Search for the cell housing the specified text and yield its (X, Y) center coordinate. 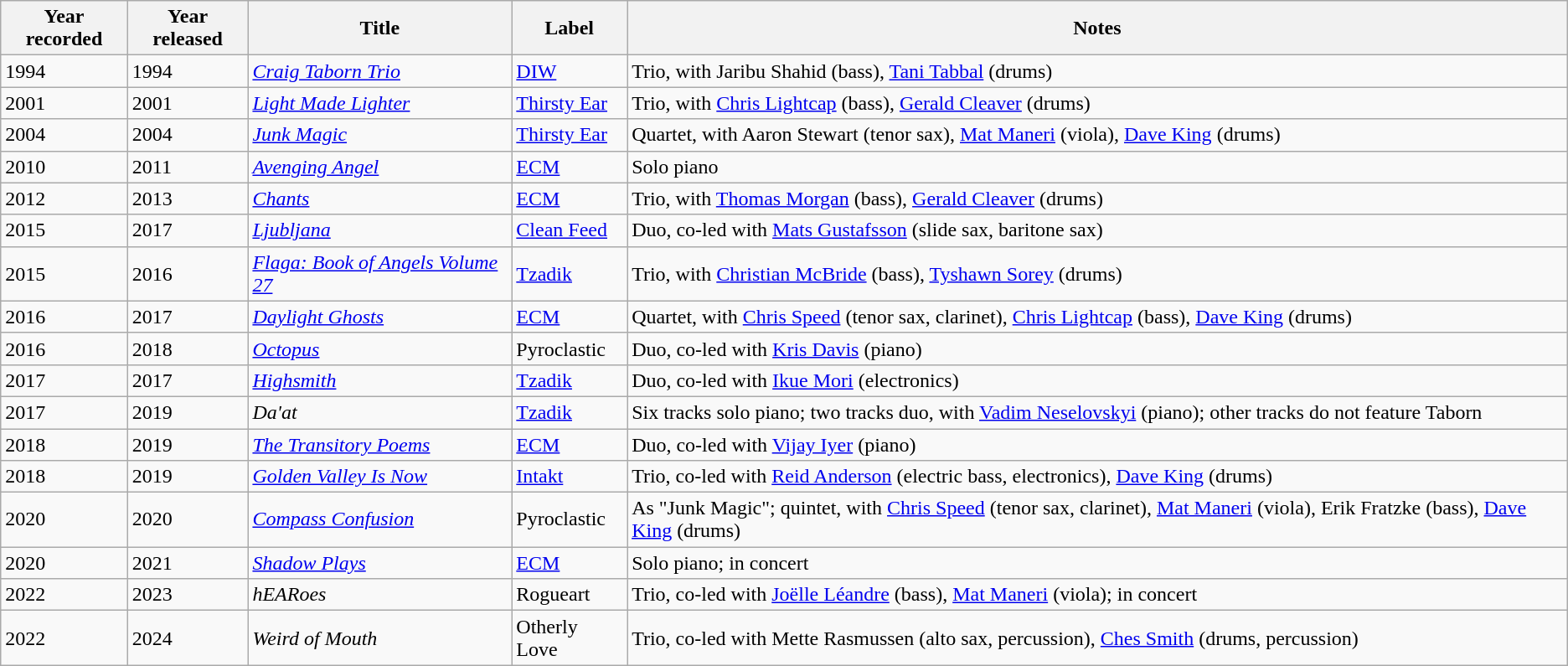
Weird of Mouth (380, 638)
Ljubljana (380, 230)
Da'at (380, 412)
Trio, co-led with Joëlle Léandre (bass), Mat Maneri (viola); in concert (1097, 595)
Trio, with Thomas Morgan (bass), Gerald Cleaver (drums) (1097, 199)
Rogueart (570, 595)
Daylight Ghosts (380, 317)
2021 (188, 563)
Solo piano (1097, 167)
Year released (188, 28)
Duo, co-led with Ikue Mori (electronics) (1097, 380)
hEARoes (380, 595)
Compass Confusion (380, 519)
2023 (188, 595)
Light Made Lighter (380, 103)
Notes (1097, 28)
Solo piano; in concert (1097, 563)
Shadow Plays (380, 563)
Craig Taborn Trio (380, 71)
Quartet, with Chris Speed (tenor sax, clarinet), Chris Lightcap (bass), Dave King (drums) (1097, 317)
Quartet, with Aaron Stewart (tenor sax), Mat Maneri (viola), Dave King (drums) (1097, 135)
DIW (570, 71)
Trio, co-led with Reid Anderson (electric bass, electronics), Dave King (drums) (1097, 477)
Duo, co-led with Mats Gustafsson (slide sax, baritone sax) (1097, 230)
2013 (188, 199)
Highsmith (380, 380)
As "Junk Magic"; quintet, with Chris Speed (tenor sax, clarinet), Mat Maneri (viola), Erik Fratzke (bass), Dave King (drums) (1097, 519)
Year recorded (64, 28)
Otherly Love (570, 638)
Trio, with Christian McBride (bass), Tyshawn Sorey (drums) (1097, 273)
2011 (188, 167)
2010 (64, 167)
Duo, co-led with Kris Davis (piano) (1097, 348)
Avenging Angel (380, 167)
Flaga: Book of Angels Volume 27 (380, 273)
Junk Magic (380, 135)
Golden Valley Is Now (380, 477)
Label (570, 28)
2024 (188, 638)
Trio, with Jaribu Shahid (bass), Tani Tabbal (drums) (1097, 71)
Octopus (380, 348)
Trio, co-led with Mette Rasmussen (alto sax, percussion), Ches Smith (drums, percussion) (1097, 638)
The Transitory Poems (380, 445)
Trio, with Chris Lightcap (bass), Gerald Cleaver (drums) (1097, 103)
Clean Feed (570, 230)
Title (380, 28)
Duo, co-led with Vijay Iyer (piano) (1097, 445)
Chants (380, 199)
2012 (64, 199)
Six tracks solo piano; two tracks duo, with Vadim Neselovskyi (piano); other tracks do not feature Taborn (1097, 412)
Intakt (570, 477)
